Provide the (X, Y) coordinate of the cell's center where the given text is located.  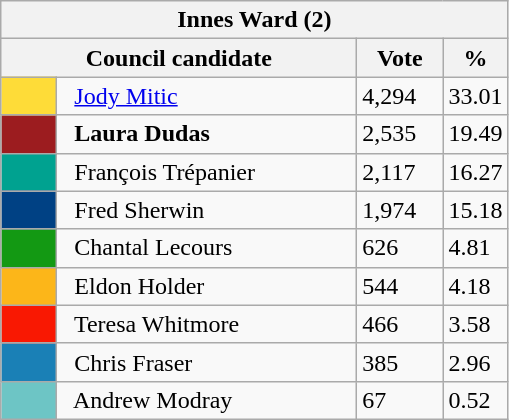
2.96 (476, 362)
Laura Dudas (207, 134)
Vote (400, 58)
15.18 (476, 210)
544 (400, 286)
Fred Sherwin (207, 210)
16.27 (476, 172)
2,117 (400, 172)
4,294 (400, 96)
François Trépanier (207, 172)
0.52 (476, 400)
1,974 (400, 210)
3.58 (476, 324)
4.81 (476, 248)
385 (400, 362)
626 (400, 248)
33.01 (476, 96)
% (476, 58)
Eldon Holder (207, 286)
Chantal Lecours (207, 248)
19.49 (476, 134)
Jody Mitic (207, 96)
4.18 (476, 286)
Council candidate (179, 58)
Chris Fraser (207, 362)
2,535 (400, 134)
67 (400, 400)
466 (400, 324)
Teresa Whitmore (207, 324)
Andrew Modray (207, 400)
Innes Ward (2) (254, 20)
